Identify which cell holds the provided text, then report its [x, y] central coordinate. 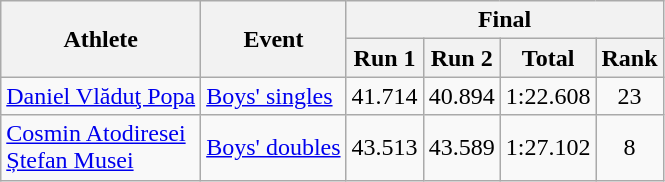
Boys' doubles [274, 148]
Athlete [101, 39]
Boys' singles [274, 96]
43.513 [384, 148]
Final [504, 20]
40.894 [462, 96]
41.714 [384, 96]
23 [630, 96]
Total [548, 58]
43.589 [462, 148]
Run 1 [384, 58]
1:22.608 [548, 96]
1:27.102 [548, 148]
Event [274, 39]
Rank [630, 58]
8 [630, 148]
Daniel Vlăduţ Popa [101, 96]
Run 2 [462, 58]
Cosmin AtodireseiȘtefan Musei [101, 148]
